Search for the cell housing the specified text and yield its [X, Y] center coordinate. 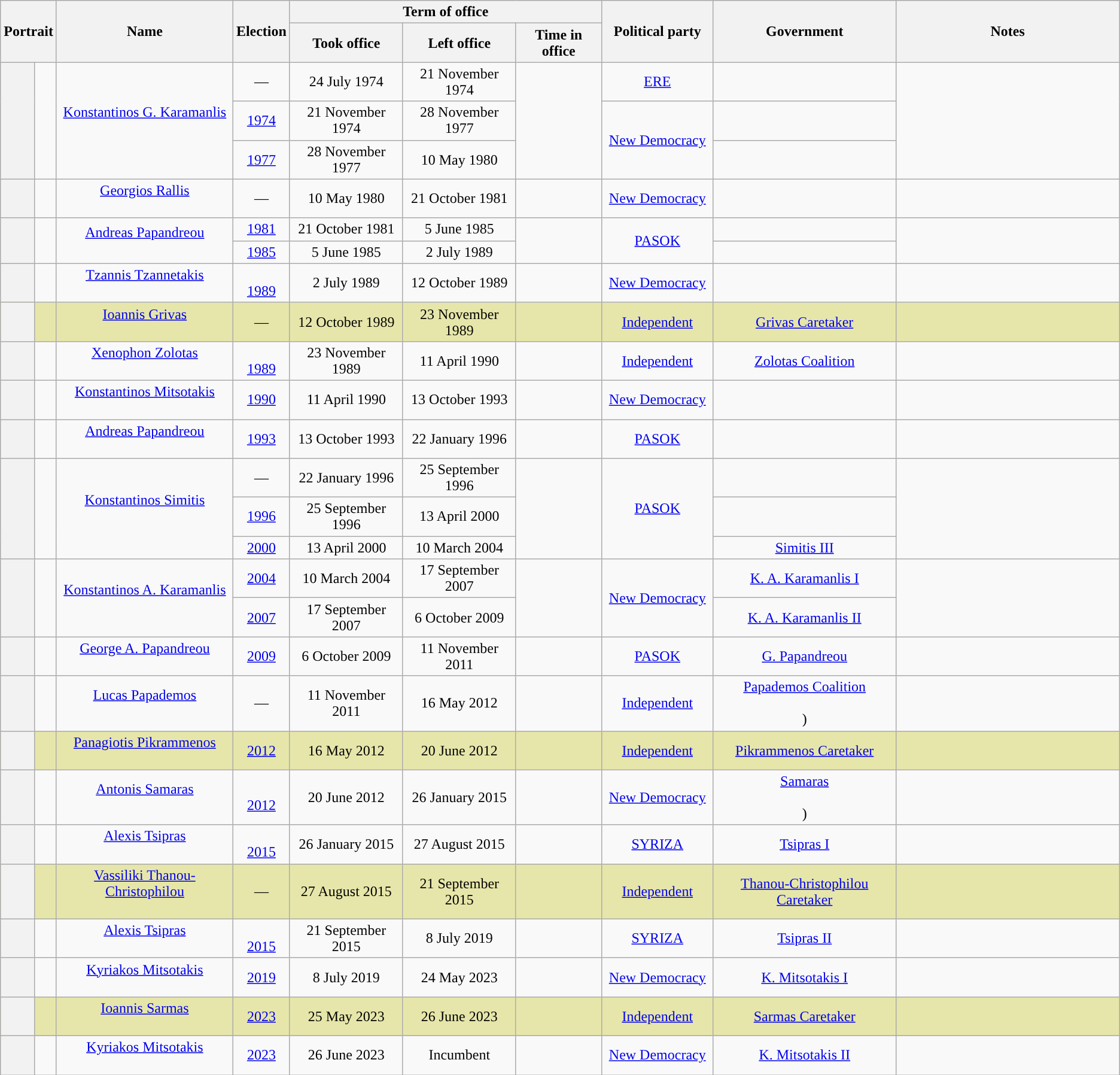
1977 [261, 159]
1990 [261, 400]
Antonis Samaras [145, 797]
Simitis III [804, 548]
Konstantinos Mitsotakis [145, 400]
Zolotas Coalition [804, 360]
Time in office [559, 43]
Grivas Caretaker [804, 322]
2004 [261, 578]
24 May 2023 [459, 977]
Election [261, 31]
Konstantinos Simitis [145, 509]
Notes [1008, 31]
Tsipras II [804, 939]
Ioannis Sarmas [145, 1016]
25 May 2023 [346, 1016]
George A. Papandreou [145, 656]
1981 [261, 229]
Incumbent [459, 1055]
Portrait [29, 31]
2019 [261, 977]
1993 [261, 438]
Samaras) [804, 797]
Name [145, 31]
1974 [261, 121]
Papademos Coalition) [804, 703]
K. A. Karamanlis I [804, 578]
Xenophon Zolotas [145, 360]
2000 [261, 548]
G. Papandreou [804, 656]
1996 [261, 517]
24 July 1974 [346, 81]
K. Mitsotakis I [804, 977]
Thanou-Christophilou Caretaker [804, 891]
Konstantinos G. Karamanlis [145, 121]
Tsipras I [804, 844]
Panagiotis Pikrammenos [145, 751]
K. Mitsotakis II [804, 1055]
2009 [261, 656]
Konstantinos A. Karamanlis [145, 598]
Political party [657, 31]
Took office [346, 43]
Lucas Papademos [145, 703]
Term of office [445, 12]
ERE [657, 81]
Ioannis Grivas [145, 322]
2007 [261, 618]
Tzannis Tzannetakis [145, 283]
K. A. Karamanlis II [804, 618]
Pikrammenos Caretaker [804, 751]
Vassiliki Thanou-Christophilou [145, 891]
Left office [459, 43]
1985 [261, 252]
Government [804, 31]
Georgios Rallis [145, 199]
Sarmas Caretaker [804, 1016]
